Detect which cell encompasses the target text, then output its [X, Y] center coordinate. 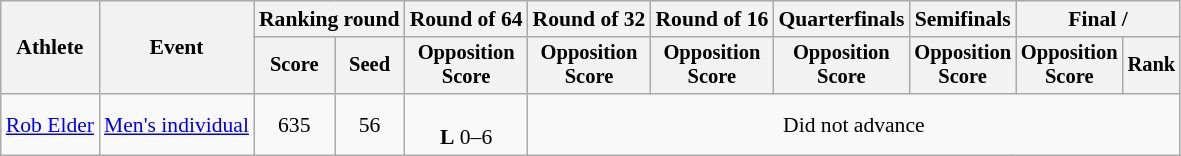
Round of 16 [712, 19]
Semifinals [962, 19]
Round of 32 [590, 19]
Round of 64 [466, 19]
Rob Elder [50, 124]
L 0–6 [466, 124]
Men's individual [176, 124]
Rank [1152, 66]
Seed [370, 66]
Quarterfinals [841, 19]
Did not advance [854, 124]
Athlete [50, 48]
Ranking round [330, 19]
Event [176, 48]
635 [294, 124]
56 [370, 124]
Score [294, 66]
Final / [1098, 19]
